Search for the cell housing the specified text and yield its [X, Y] center coordinate. 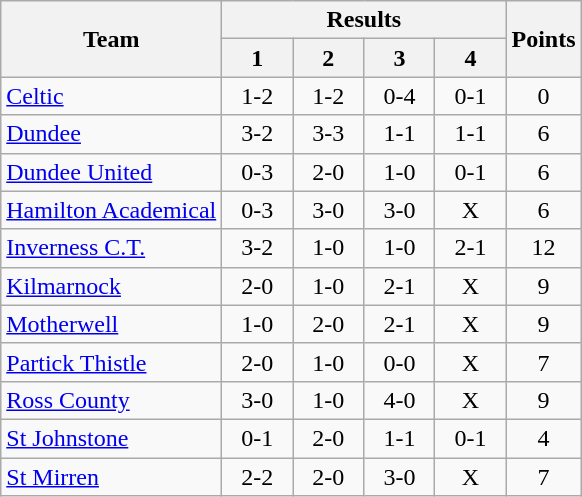
4-0 [400, 400]
Points [544, 39]
12 [544, 248]
Team [112, 39]
2 [328, 58]
Inverness C.T. [112, 248]
2-2 [258, 477]
1 [258, 58]
0 [544, 96]
Kilmarnock [112, 286]
0-0 [400, 362]
St Johnstone [112, 438]
Hamilton Academical [112, 210]
Partick Thistle [112, 362]
Ross County [112, 400]
Dundee United [112, 172]
St Mirren [112, 477]
Dundee [112, 134]
3-3 [328, 134]
Celtic [112, 96]
Results [364, 20]
Motherwell [112, 324]
3 [400, 58]
0-4 [400, 96]
